Scan for the cell matching the given text and deliver its [x, y] coordinate at center. 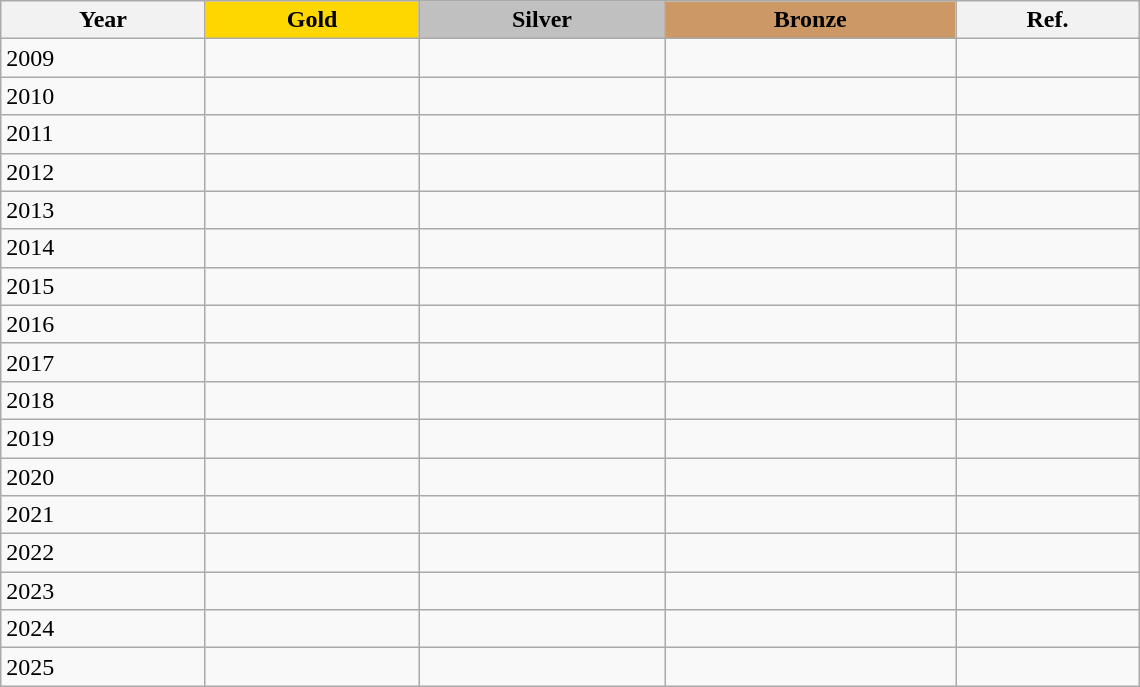
2018 [103, 400]
2025 [103, 667]
2011 [103, 134]
Year [103, 20]
2022 [103, 553]
2010 [103, 96]
Gold [312, 20]
2015 [103, 286]
2024 [103, 629]
2016 [103, 324]
2012 [103, 172]
2017 [103, 362]
2021 [103, 515]
Bronze [810, 20]
2014 [103, 248]
Silver [542, 20]
2013 [103, 210]
2019 [103, 438]
Ref. [1048, 20]
2023 [103, 591]
2009 [103, 58]
2020 [103, 477]
